Determine the (X, Y) coordinate at the center of the cell enclosing the given text.  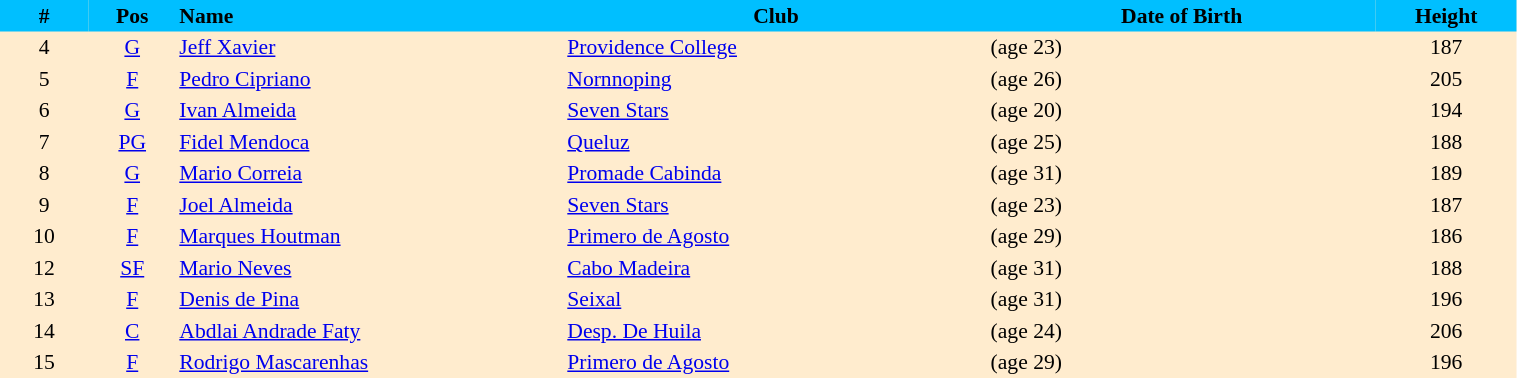
15 (44, 362)
5 (44, 79)
Jeff Xavier (370, 48)
Rodrigo Mascarenhas (370, 362)
Nornnoping (776, 79)
205 (1446, 79)
206 (1446, 331)
Providence College (776, 48)
Desp. De Huila (776, 331)
Height (1446, 16)
Denis de Pina (370, 300)
4 (44, 48)
189 (1446, 174)
Pos (132, 16)
13 (44, 300)
Abdlai Andrade Faty (370, 331)
SF (132, 268)
(age 20) (1182, 110)
Joel Almeida (370, 205)
(age 25) (1182, 142)
Pedro Cipriano (370, 79)
PG (132, 142)
Cabo Madeira (776, 268)
Queluz (776, 142)
10 (44, 236)
194 (1446, 110)
Promade Cabinda (776, 174)
# (44, 16)
14 (44, 331)
Mario Neves (370, 268)
Club (776, 16)
Ivan Almeida (370, 110)
(age 24) (1182, 331)
Marques Houtman (370, 236)
Mario Correia (370, 174)
7 (44, 142)
Fidel Mendoca (370, 142)
C (132, 331)
12 (44, 268)
6 (44, 110)
Date of Birth (1182, 16)
9 (44, 205)
186 (1446, 236)
(age 26) (1182, 79)
Seixal (776, 300)
Name (370, 16)
8 (44, 174)
